Identify which cell holds the provided text, then report its [x, y] central coordinate. 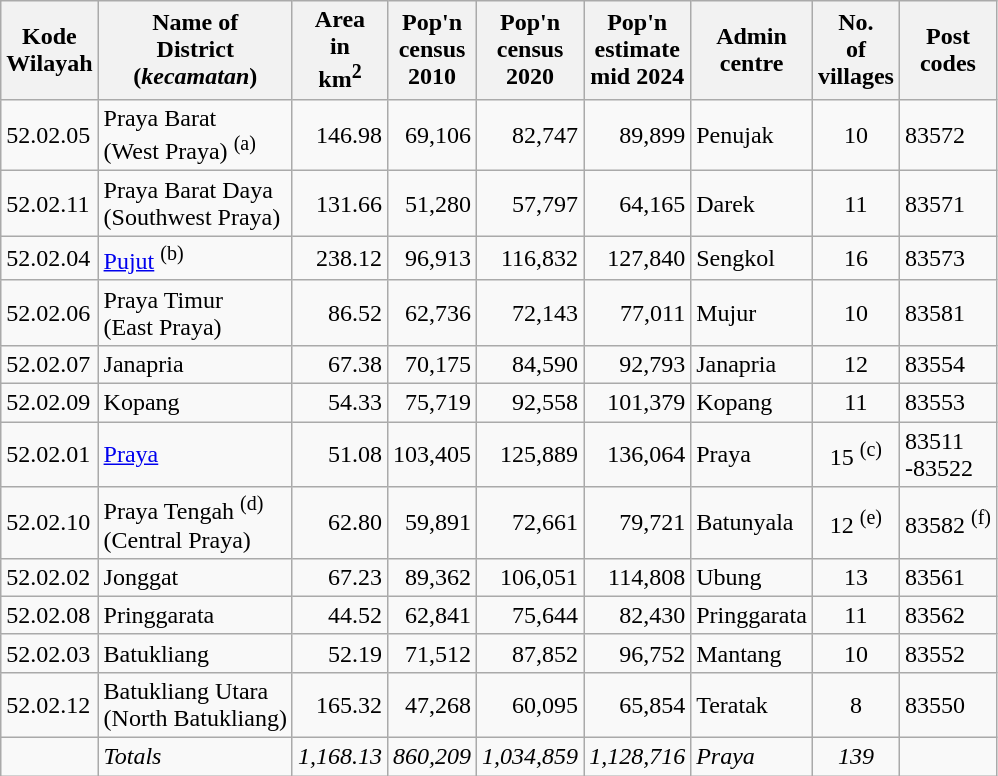
75,644 [530, 615]
83554 [948, 365]
116,832 [530, 258]
79,721 [638, 523]
Praya Barat (West Praya) (a) [195, 135]
Mujur [752, 312]
84,590 [530, 365]
12 [856, 365]
52.02.06 [50, 312]
No. of villages [856, 50]
Praya Barat Daya (Southwest Praya) [195, 204]
1,034,859 [530, 757]
52.19 [340, 653]
62,841 [432, 615]
83562 [948, 615]
92,558 [530, 403]
83581 [948, 312]
65,854 [638, 704]
139 [856, 757]
101,379 [638, 403]
52.02.03 [50, 653]
62.80 [340, 523]
Ubung [752, 577]
89,899 [638, 135]
Totals [195, 757]
77,011 [638, 312]
51,280 [432, 204]
72,661 [530, 523]
44.52 [340, 615]
59,891 [432, 523]
Batukliang Utara (North Batukliang) [195, 704]
Batukliang [195, 653]
1,168.13 [340, 757]
64,165 [638, 204]
165.32 [340, 704]
127,840 [638, 258]
83571 [948, 204]
13 [856, 577]
62,736 [432, 312]
Praya Timur (East Praya) [195, 312]
83561 [948, 577]
47,268 [432, 704]
60,095 [530, 704]
114,808 [638, 577]
15 (c) [856, 454]
52.02.04 [50, 258]
52.02.10 [50, 523]
82,430 [638, 615]
92,793 [638, 365]
72,143 [530, 312]
Postcodes [948, 50]
52.02.02 [50, 577]
Teratak [752, 704]
Kode Wilayah [50, 50]
54.33 [340, 403]
83511-83522 [948, 454]
Pop'ncensus2010 [432, 50]
8 [856, 704]
Area in km2 [340, 50]
16 [856, 258]
Penujak [752, 135]
1,128,716 [638, 757]
Pujut (b) [195, 258]
52.02.09 [50, 403]
87,852 [530, 653]
Batunyala [752, 523]
52.02.07 [50, 365]
12 (e) [856, 523]
82,747 [530, 135]
238.12 [340, 258]
Sengkol [752, 258]
83552 [948, 653]
Name of District (kecamatan) [195, 50]
83572 [948, 135]
860,209 [432, 757]
Mantang [752, 653]
75,719 [432, 403]
83550 [948, 704]
131.66 [340, 204]
83573 [948, 258]
Pop'nestimatemid 2024 [638, 50]
Admin centre [752, 50]
125,889 [530, 454]
Jonggat [195, 577]
Pop'ncensus2020 [530, 50]
52.02.01 [50, 454]
83582 (f) [948, 523]
70,175 [432, 365]
52.02.11 [50, 204]
51.08 [340, 454]
96,913 [432, 258]
83553 [948, 403]
146.98 [340, 135]
57,797 [530, 204]
106,051 [530, 577]
Praya Tengah (d)(Central Praya) [195, 523]
52.02.05 [50, 135]
136,064 [638, 454]
86.52 [340, 312]
89,362 [432, 577]
52.02.12 [50, 704]
96,752 [638, 653]
52.02.08 [50, 615]
69,106 [432, 135]
71,512 [432, 653]
Darek [752, 204]
103,405 [432, 454]
67.38 [340, 365]
67.23 [340, 577]
